Return the (x, y) coordinate for the center point of the cell that contains the specified text.  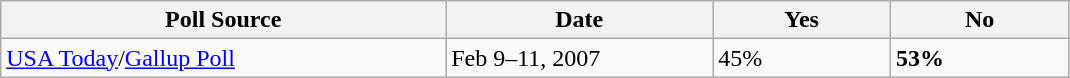
Poll Source (224, 20)
Date (580, 20)
53% (980, 58)
USA Today/Gallup Poll (224, 58)
45% (802, 58)
No (980, 20)
Yes (802, 20)
Feb 9–11, 2007 (580, 58)
